Locate the cell with the specified text and output its [x, y] center coordinate. 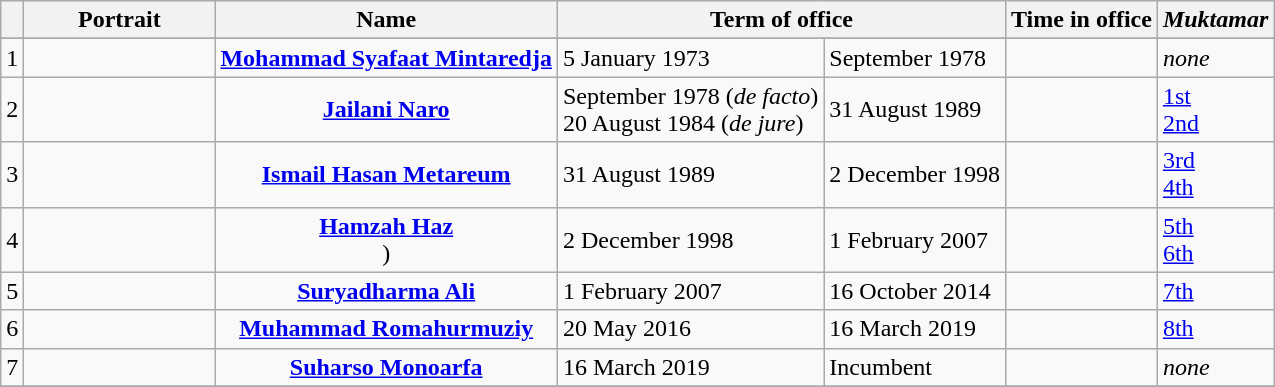
3rd4th [1215, 174]
Name [386, 20]
Term of office [781, 20]
September 1978 [915, 58]
1 [12, 58]
8th [1215, 329]
Jailani Naro [386, 110]
Suharso Monoarfa [386, 367]
5 [12, 291]
4 [12, 240]
Time in office [1081, 20]
20 May 2016 [690, 329]
Hamzah Haz) [386, 240]
7th [1215, 291]
7 [12, 367]
Portrait [120, 20]
Mohammad Syafaat Mintaredja [386, 58]
September 1978 (de facto) 20 August 1984 (de jure) [690, 110]
1st2nd [1215, 110]
5 January 1973 [690, 58]
16 October 2014 [915, 291]
Muhammad Romahurmuziy [386, 329]
Suryadharma Ali [386, 291]
Muktamar [1215, 20]
6 [12, 329]
3 [12, 174]
Ismail Hasan Metareum [386, 174]
2 [12, 110]
5th6th [1215, 240]
Incumbent [915, 367]
